Return the [X, Y] coordinate for the center point of the cell that contains the specified text.  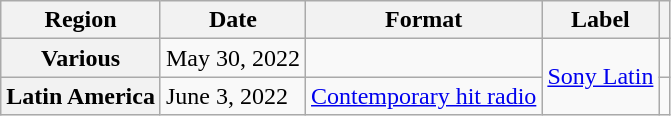
Format [424, 20]
Latin America [81, 96]
Date [232, 20]
Sony Latin [600, 77]
Region [81, 20]
Contemporary hit radio [424, 96]
Various [81, 58]
June 3, 2022 [232, 96]
Label [600, 20]
May 30, 2022 [232, 58]
